Extract the [x, y] coordinate from the center of the cell holding the provided text.  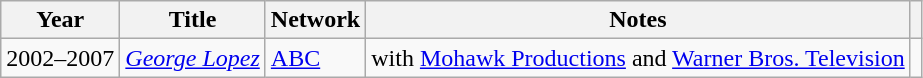
with Mohawk Productions and Warner Bros. Television [638, 58]
2002–2007 [60, 58]
Network [315, 20]
Title [193, 20]
ABC [315, 58]
Year [60, 20]
George Lopez [193, 58]
Notes [638, 20]
